Return (X, Y) of the center of cell containing provided text 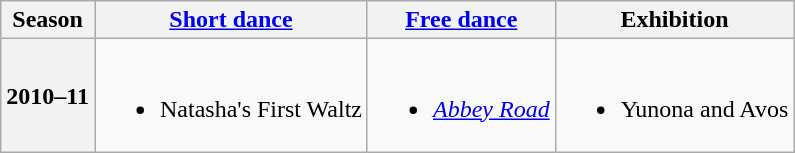
Abbey Road (461, 96)
Season (48, 20)
Short dance (230, 20)
Free dance (461, 20)
Natasha's First Waltz (230, 96)
Yunona and Avos (674, 96)
Exhibition (674, 20)
2010–11 (48, 96)
